Pinpoint the cell where the given text exists, returning its (X, Y) midpoint coordinate. 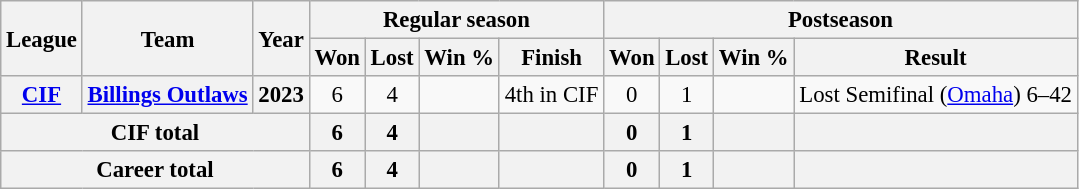
Team (168, 38)
Lost Semifinal (Omaha) 6–42 (936, 95)
Result (936, 58)
CIF total (155, 133)
2023 (281, 95)
4th in CIF (551, 95)
CIF (42, 95)
Finish (551, 58)
Career total (155, 170)
Year (281, 38)
Postseason (841, 20)
Regular season (456, 20)
League (42, 38)
Billings Outlaws (168, 95)
